Identify which cell holds the provided text, then report its (X, Y) central coordinate. 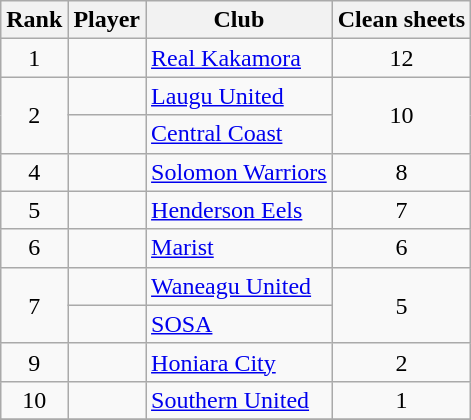
Honiara City (240, 362)
SOSA (240, 324)
Player (107, 20)
9 (34, 362)
8 (401, 172)
4 (34, 172)
Marist (240, 248)
Central Coast (240, 134)
Waneagu United (240, 286)
12 (401, 58)
Real Kakamora (240, 58)
Southern United (240, 400)
Solomon Warriors (240, 172)
Clean sheets (401, 20)
Laugu United (240, 96)
Club (240, 20)
Rank (34, 20)
Henderson Eels (240, 210)
